From the cell containing the given text, extract its center point as (x, y) coordinate. 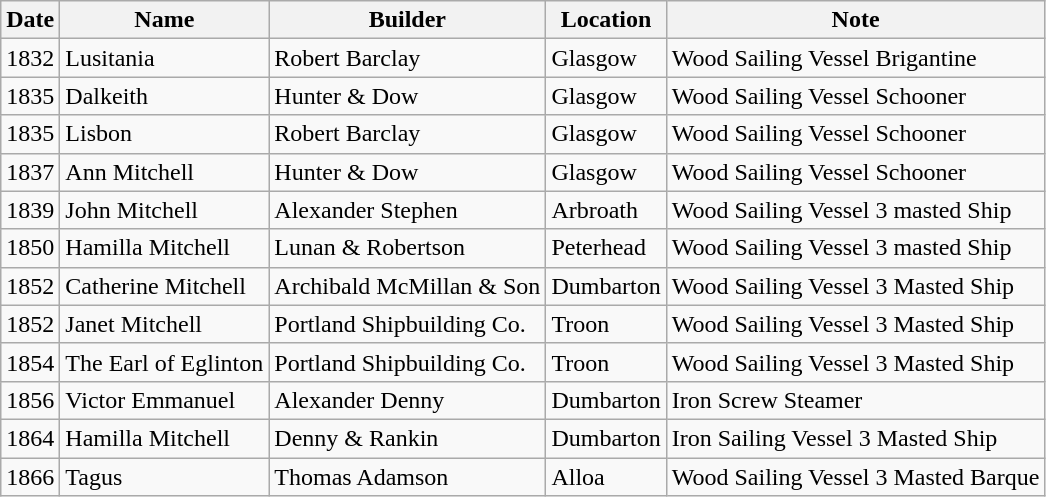
Archibald McMillan & Son (408, 286)
Victor Emmanuel (164, 400)
Lusitania (164, 58)
Note (856, 20)
Thomas Adamson (408, 477)
Dalkeith (164, 96)
1866 (30, 477)
Tagus (164, 477)
Builder (408, 20)
1850 (30, 248)
Denny & Rankin (408, 438)
Janet Mitchell (164, 324)
1832 (30, 58)
Name (164, 20)
Catherine Mitchell (164, 286)
Wood Sailing Vessel Brigantine (856, 58)
Iron Screw Steamer (856, 400)
Lisbon (164, 134)
The Earl of Eglinton (164, 362)
Alexander Stephen (408, 210)
Alloa (606, 477)
1837 (30, 172)
1856 (30, 400)
John Mitchell (164, 210)
Wood Sailing Vessel 3 Masted Barque (856, 477)
1839 (30, 210)
1864 (30, 438)
Location (606, 20)
Peterhead (606, 248)
Iron Sailing Vessel 3 Masted Ship (856, 438)
Alexander Denny (408, 400)
Lunan & Robertson (408, 248)
Ann Mitchell (164, 172)
Date (30, 20)
1854 (30, 362)
Arbroath (606, 210)
